Determine the (x, y) coordinate at the center of the cell enclosing the given text.  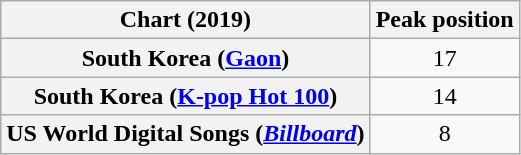
Chart (2019) (186, 20)
South Korea (Gaon) (186, 58)
14 (444, 96)
US World Digital Songs (Billboard) (186, 134)
South Korea (K-pop Hot 100) (186, 96)
17 (444, 58)
8 (444, 134)
Peak position (444, 20)
